Return (X, Y) of the center of cell containing provided text 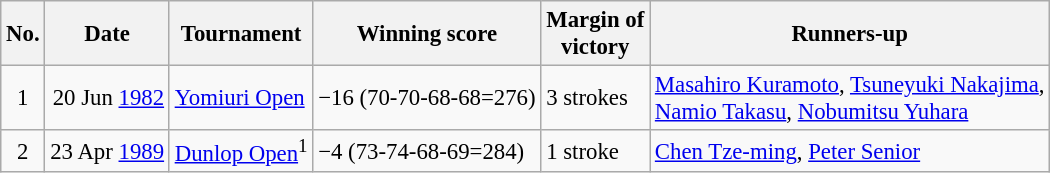
Chen Tze-ming, Peter Senior (850, 151)
Dunlop Open1 (240, 151)
Masahiro Kuramoto, Tsuneyuki Nakajima, Namio Takasu, Nobumitsu Yuhara (850, 98)
−16 (70-70-68-68=276) (427, 98)
Date (107, 34)
Yomiuri Open (240, 98)
2 (23, 151)
3 strokes (596, 98)
Runners-up (850, 34)
No. (23, 34)
20 Jun 1982 (107, 98)
1 (23, 98)
Tournament (240, 34)
Winning score (427, 34)
−4 (73-74-68-69=284) (427, 151)
23 Apr 1989 (107, 151)
1 stroke (596, 151)
Margin ofvictory (596, 34)
